Capture the cell that displays the provided text and extract its (X, Y) central coordinate. 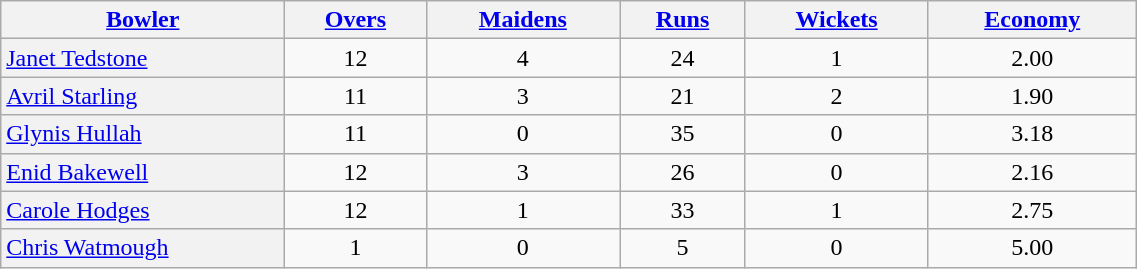
35 (683, 134)
Overs (356, 20)
2.16 (1032, 172)
Enid Bakewell (143, 172)
26 (683, 172)
1.90 (1032, 96)
Wickets (836, 20)
5.00 (1032, 248)
2 (836, 96)
24 (683, 58)
Glynis Hullah (143, 134)
2.75 (1032, 210)
33 (683, 210)
Avril Starling (143, 96)
Maidens (523, 20)
Chris Watmough (143, 248)
5 (683, 248)
Carole Hodges (143, 210)
4 (523, 58)
Economy (1032, 20)
Runs (683, 20)
Bowler (143, 20)
2.00 (1032, 58)
Janet Tedstone (143, 58)
3.18 (1032, 134)
21 (683, 96)
